Search for the cell housing the specified text and yield its (x, y) center coordinate. 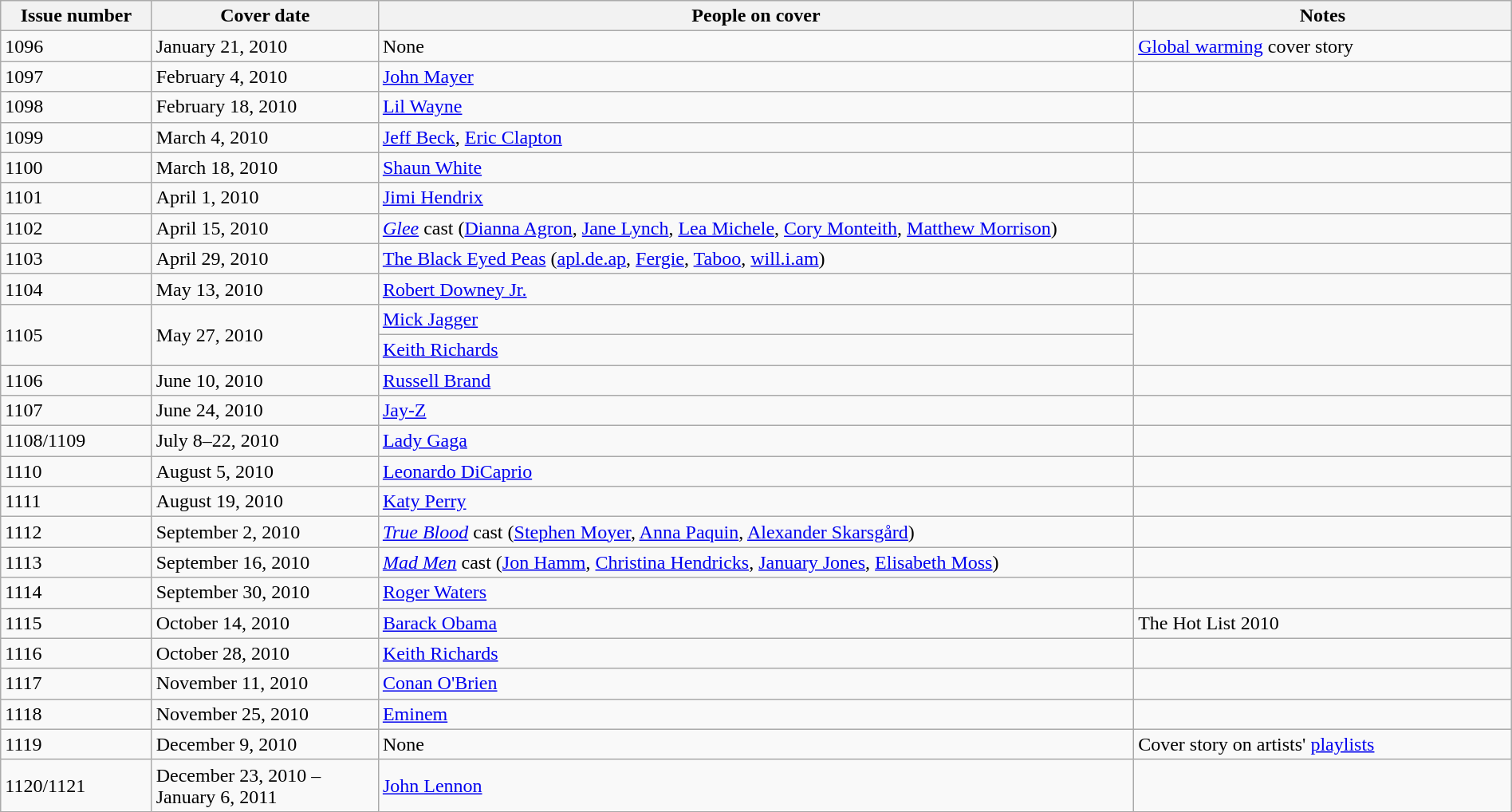
1118 (77, 714)
Eminem (756, 714)
November 11, 2010 (265, 684)
1120/1121 (77, 785)
1100 (77, 168)
May 13, 2010 (265, 289)
1107 (77, 411)
September 30, 2010 (265, 593)
April 29, 2010 (265, 258)
Jeff Beck, Eric Clapton (756, 137)
1112 (77, 532)
The Hot List 2010 (1323, 623)
Leonardo DiCaprio (756, 471)
1110 (77, 471)
September 2, 2010 (265, 532)
July 8–22, 2010 (265, 441)
1116 (77, 653)
April 1, 2010 (265, 198)
1096 (77, 46)
October 28, 2010 (265, 653)
September 16, 2010 (265, 562)
1103 (77, 258)
John Lennon (756, 785)
Global warming cover story (1323, 46)
March 4, 2010 (265, 137)
October 14, 2010 (265, 623)
December 23, 2010 – January 6, 2011 (265, 785)
August 19, 2010 (265, 502)
1119 (77, 744)
February 4, 2010 (265, 77)
December 9, 2010 (265, 744)
1113 (77, 562)
Issue number (77, 16)
1104 (77, 289)
1117 (77, 684)
Glee cast (Dianna Agron, Jane Lynch, Lea Michele, Cory Monteith, Matthew Morrison) (756, 228)
Lil Wayne (756, 107)
Mad Men cast (Jon Hamm, Christina Hendricks, January Jones, Elisabeth Moss) (756, 562)
True Blood cast (Stephen Moyer, Anna Paquin, Alexander Skarsgård) (756, 532)
Shaun White (756, 168)
June 24, 2010 (265, 411)
November 25, 2010 (265, 714)
1108/1109 (77, 441)
Barack Obama (756, 623)
Mick Jagger (756, 319)
February 18, 2010 (265, 107)
Cover date (265, 16)
Notes (1323, 16)
Roger Waters (756, 593)
1098 (77, 107)
1099 (77, 137)
People on cover (756, 16)
Cover story on artists' playlists (1323, 744)
Jimi Hendrix (756, 198)
Russell Brand (756, 380)
Katy Perry (756, 502)
1111 (77, 502)
1097 (77, 77)
1105 (77, 334)
John Mayer (756, 77)
1102 (77, 228)
August 5, 2010 (265, 471)
Lady Gaga (756, 441)
January 21, 2010 (265, 46)
March 18, 2010 (265, 168)
1115 (77, 623)
April 15, 2010 (265, 228)
May 27, 2010 (265, 334)
Jay-Z (756, 411)
1101 (77, 198)
1114 (77, 593)
Robert Downey Jr. (756, 289)
1106 (77, 380)
Conan O'Brien (756, 684)
June 10, 2010 (265, 380)
The Black Eyed Peas (apl.de.ap, Fergie, Taboo, will.i.am) (756, 258)
